Pinpoint the cell where the given text exists, returning its [X, Y] midpoint coordinate. 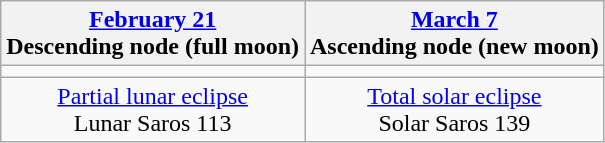
Total solar eclipseSolar Saros 139 [454, 110]
February 21Descending node (full moon) [153, 34]
Partial lunar eclipseLunar Saros 113 [153, 110]
March 7Ascending node (new moon) [454, 34]
